Output the [X, Y] coordinate of the center of the cell containing the given text.  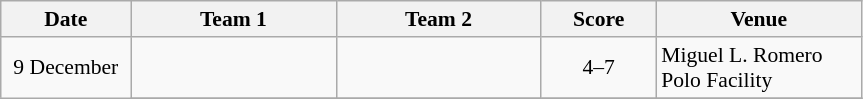
Score [598, 19]
9 December [66, 68]
4–7 [598, 68]
Team 1 [234, 19]
Team 2 [438, 19]
Miguel L. Romero Polo Facility [758, 68]
Date [66, 19]
Venue [758, 19]
